Detect which cell encompasses the target text, then output its (x, y) center coordinate. 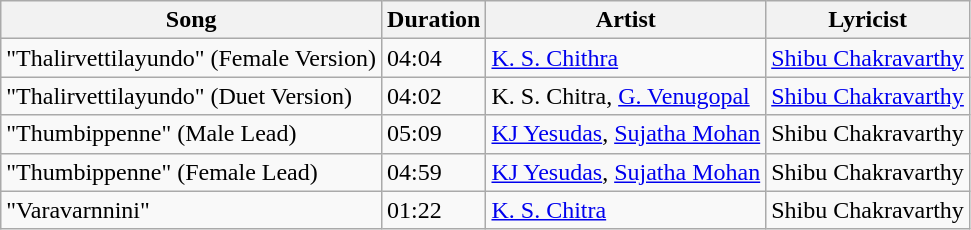
"Varavarnnini" (192, 210)
K. S. Chithra (626, 58)
Lyricist (868, 20)
Artist (626, 20)
"Thumbippenne" (Male Lead) (192, 134)
01:22 (434, 210)
05:09 (434, 134)
K. S. Chitra (626, 210)
"Thumbippenne" (Female Lead) (192, 172)
Duration (434, 20)
04:02 (434, 96)
"Thalirvettilayundo" (Female Version) (192, 58)
Song (192, 20)
"Thalirvettilayundo" (Duet Version) (192, 96)
K. S. Chitra, G. Venugopal (626, 96)
04:59 (434, 172)
04:04 (434, 58)
